Provide the (x, y) coordinate of the cell's center where the given text is located.  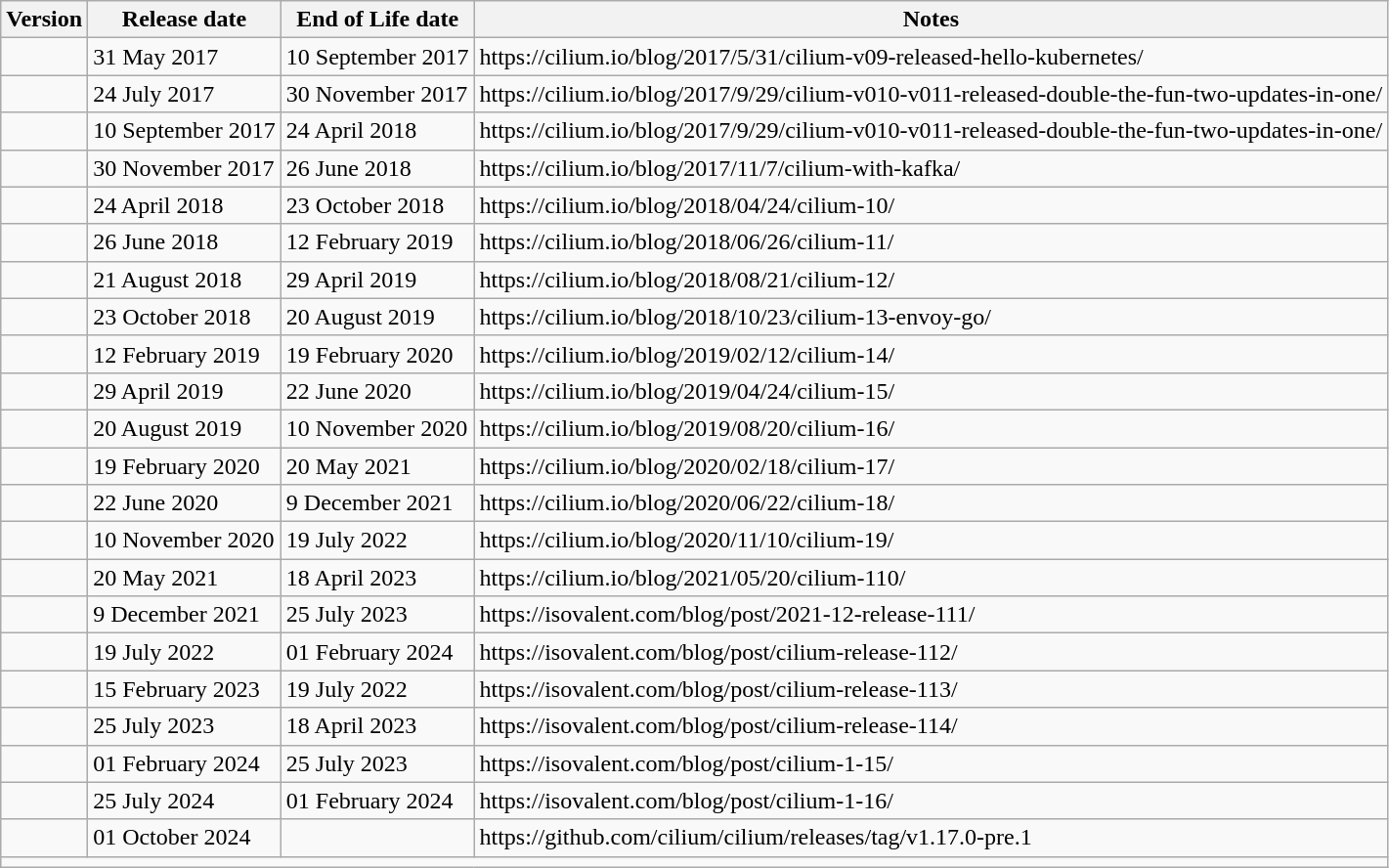
https://isovalent.com/blog/post/2021-12-release-111/ (931, 615)
https://cilium.io/blog/2020/02/18/cilium-17/ (931, 466)
31 May 2017 (185, 57)
https://isovalent.com/blog/post/cilium-release-114/ (931, 726)
25 July 2024 (185, 801)
https://cilium.io/blog/2018/10/23/cilium-13-envoy-go/ (931, 317)
24 July 2017 (185, 94)
https://github.com/cilium/cilium/releases/tag/v1.17.0-pre.1 (931, 838)
Version (45, 20)
https://isovalent.com/blog/post/cilium-1-16/ (931, 801)
https://cilium.io/blog/2018/04/24/cilium-10/ (931, 205)
Notes (931, 20)
15 February 2023 (185, 689)
Release date (185, 20)
https://cilium.io/blog/2017/11/7/cilium-with-kafka/ (931, 168)
https://cilium.io/blog/2018/06/26/cilium-11/ (931, 242)
https://isovalent.com/blog/post/cilium-release-112/ (931, 652)
21 August 2018 (185, 280)
https://isovalent.com/blog/post/cilium-1-15/ (931, 763)
https://cilium.io/blog/2020/11/10/cilium-19/ (931, 541)
https://cilium.io/blog/2017/5/31/cilium-v09-released-hello-kubernetes/ (931, 57)
https://cilium.io/blog/2019/08/20/cilium-16/ (931, 428)
End of Life date (377, 20)
https://cilium.io/blog/2019/02/12/cilium-14/ (931, 354)
https://cilium.io/blog/2019/04/24/cilium-15/ (931, 391)
https://cilium.io/blog/2021/05/20/cilium-110/ (931, 578)
01 October 2024 (185, 838)
https://cilium.io/blog/2020/06/22/cilium-18/ (931, 503)
https://cilium.io/blog/2018/08/21/cilium-12/ (931, 280)
https://isovalent.com/blog/post/cilium-release-113/ (931, 689)
